Search for the cell housing the specified text and yield its [X, Y] center coordinate. 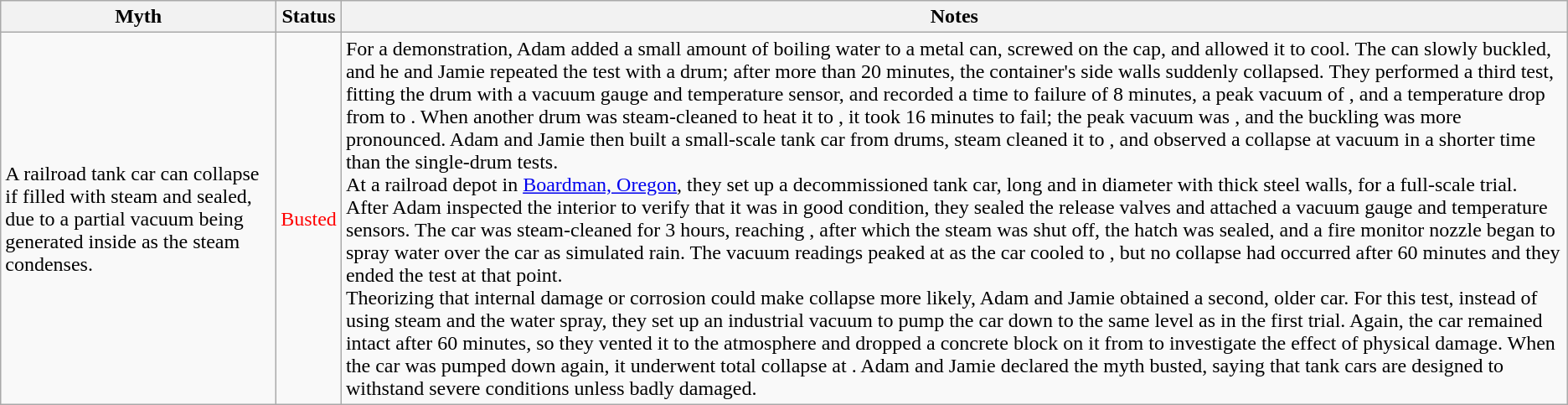
Status [309, 17]
Myth [139, 17]
A railroad tank car can collapse if filled with steam and sealed, due to a partial vacuum being generated inside as the steam condenses. [139, 218]
Busted [309, 218]
Notes [954, 17]
